Search for the cell housing the specified text and yield its (X, Y) center coordinate. 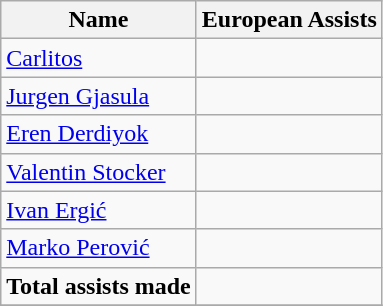
Jurgen Gjasula (99, 96)
Name (99, 20)
Ivan Ergić (99, 210)
Valentin Stocker (99, 172)
Carlitos (99, 58)
European Assists (289, 20)
Marko Perović (99, 248)
Total assists made (99, 286)
Eren Derdiyok (99, 134)
